Detect which cell encompasses the target text, then output its (X, Y) center coordinate. 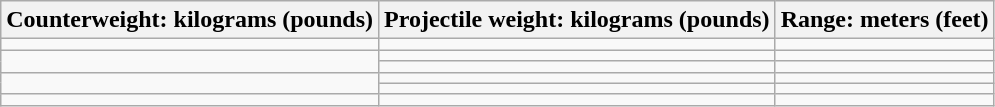
Projectile weight: kilograms (pounds) (578, 20)
Range: meters (feet) (884, 20)
Counterweight: kilograms (pounds) (190, 20)
